Detect which cell encompasses the target text, then output its (x, y) center coordinate. 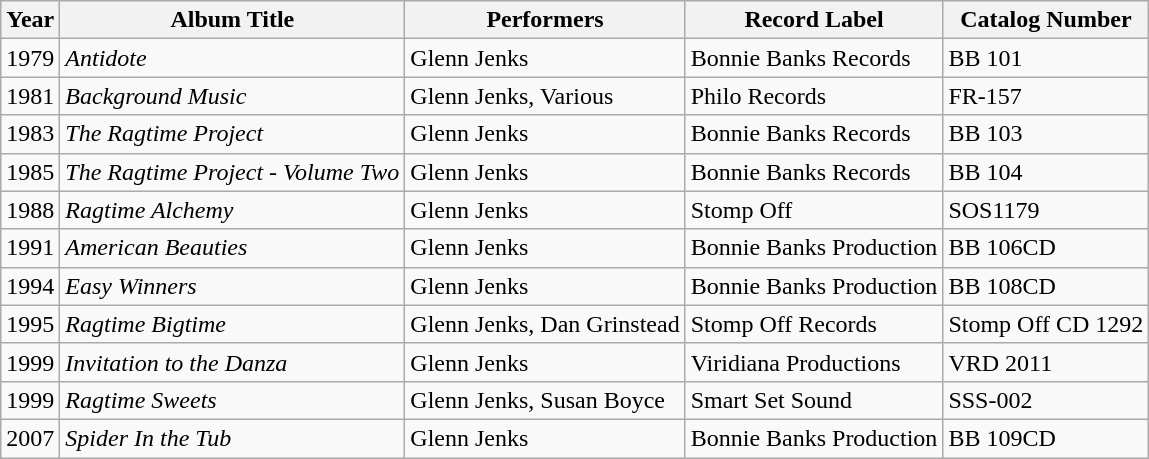
Ragtime Sweets (232, 400)
Smart Set Sound (814, 400)
SSS-002 (1046, 400)
2007 (30, 438)
BB 101 (1046, 58)
Glenn Jenks, Dan Grinstead (545, 324)
Album Title (232, 20)
Ragtime Bigtime (232, 324)
Antidote (232, 58)
Viridiana Productions (814, 362)
BB 106CD (1046, 248)
Stomp Off (814, 210)
1983 (30, 134)
Catalog Number (1046, 20)
American Beauties (232, 248)
1979 (30, 58)
Stomp Off CD 1292 (1046, 324)
1994 (30, 286)
Year (30, 20)
Performers (545, 20)
Record Label (814, 20)
Glenn Jenks, Various (545, 96)
Stomp Off Records (814, 324)
Philo Records (814, 96)
Glenn Jenks, Susan Boyce (545, 400)
Background Music (232, 96)
1991 (30, 248)
Invitation to the Danza (232, 362)
BB 108CD (1046, 286)
VRD 2011 (1046, 362)
BB 109CD (1046, 438)
SOS1179 (1046, 210)
1995 (30, 324)
The Ragtime Project (232, 134)
FR-157 (1046, 96)
BB 103 (1046, 134)
1981 (30, 96)
Easy Winners (232, 286)
1988 (30, 210)
Ragtime Alchemy (232, 210)
1985 (30, 172)
BB 104 (1046, 172)
Spider In the Tub (232, 438)
The Ragtime Project - Volume Two (232, 172)
